Locate the cell with the specified text and output its [X, Y] center coordinate. 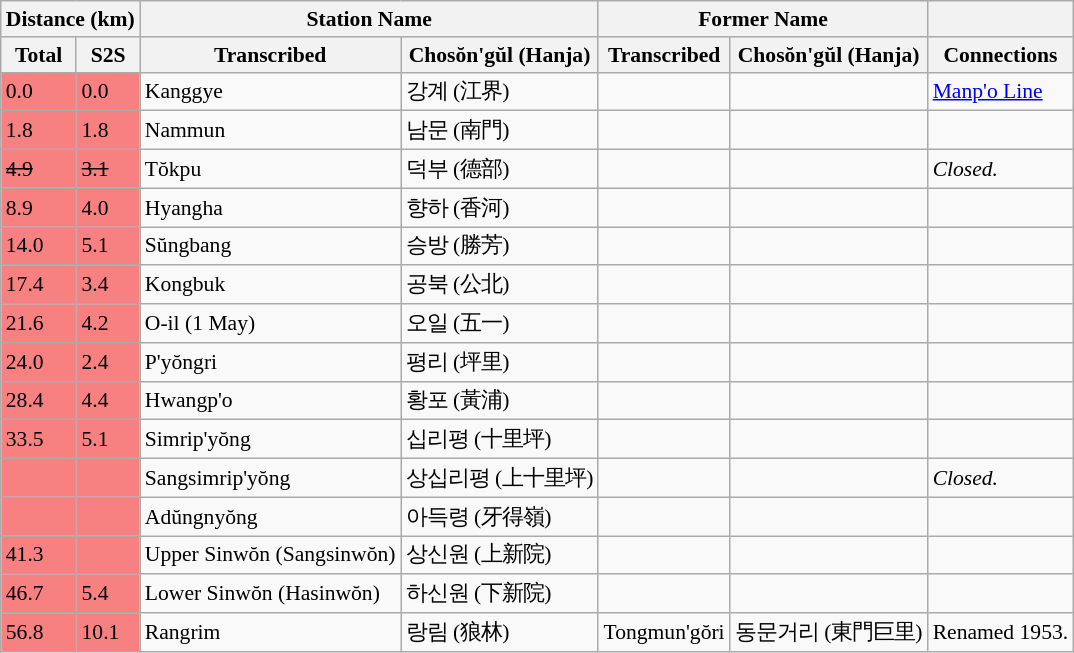
공북 (公北) [500, 286]
5.4 [108, 594]
Adŭngnyŏng [270, 516]
Tongmun'gŏri [664, 632]
46.7 [39, 594]
3.4 [108, 286]
십리평 (十里坪) [500, 440]
8.9 [39, 208]
4.0 [108, 208]
동문거리 (東門巨里) [829, 632]
4.2 [108, 324]
평리 (坪里) [500, 362]
Connections [1001, 55]
41.3 [39, 556]
4.9 [39, 170]
10.1 [108, 632]
오일 (五一) [500, 324]
Rangrim [270, 632]
Former Name [762, 19]
상십리평 (上十里坪) [500, 478]
하신원 (下新院) [500, 594]
Station Name [370, 19]
Simrip'yŏng [270, 440]
P'yŏngri [270, 362]
Sangsimrip'yŏng [270, 478]
향하 (香河) [500, 208]
황포 (黃浦) [500, 400]
24.0 [39, 362]
Renamed 1953. [1001, 632]
Upper Sinwŏn (Sangsinwŏn) [270, 556]
17.4 [39, 286]
Sŭngbang [270, 246]
O-il (1 May) [270, 324]
Nammun [270, 130]
S2S [108, 55]
Lower Sinwŏn (Hasinwŏn) [270, 594]
4.4 [108, 400]
랑림 (狼林) [500, 632]
Kanggye [270, 92]
3.1 [108, 170]
33.5 [39, 440]
남문 (南門) [500, 130]
28.4 [39, 400]
Tŏkpu [270, 170]
아득령 (牙得嶺) [500, 516]
승방 (勝芳) [500, 246]
상신원 (上新院) [500, 556]
14.0 [39, 246]
Hwangp'o [270, 400]
Hyangha [270, 208]
2.4 [108, 362]
Distance (km) [70, 19]
Total [39, 55]
21.6 [39, 324]
강계 (江界) [500, 92]
Kongbuk [270, 286]
덕부 (德部) [500, 170]
56.8 [39, 632]
Manp'o Line [1001, 92]
